Extract the (x, y) coordinate from the center of the cell holding the provided text.  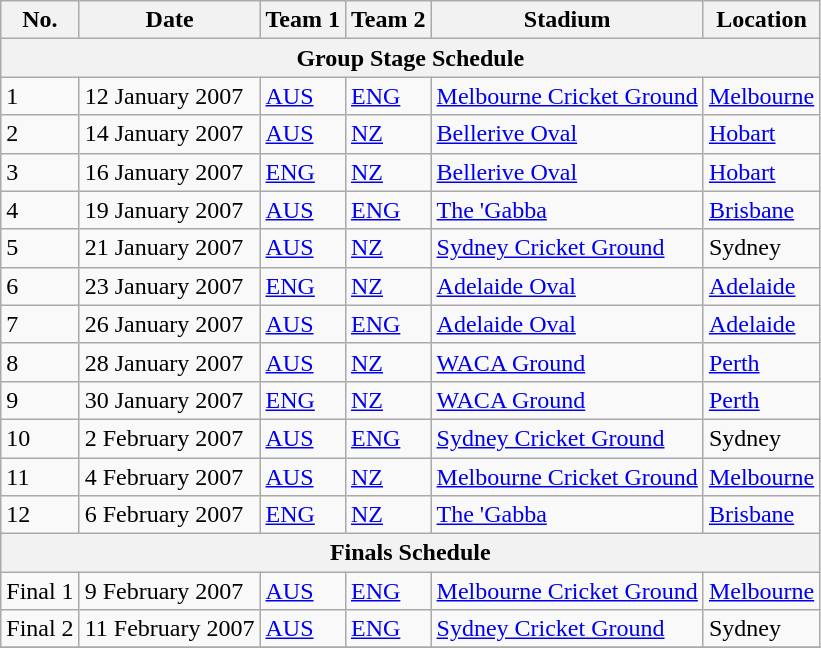
Date (170, 20)
8 (40, 362)
23 January 2007 (170, 286)
6 (40, 286)
No. (40, 20)
12 (40, 515)
Stadium (567, 20)
4 February 2007 (170, 477)
16 January 2007 (170, 172)
19 January 2007 (170, 210)
Final 1 (40, 591)
2 (40, 134)
Team 1 (303, 20)
12 January 2007 (170, 96)
Location (761, 20)
28 January 2007 (170, 362)
30 January 2007 (170, 400)
26 January 2007 (170, 324)
Team 2 (388, 20)
10 (40, 438)
14 January 2007 (170, 134)
4 (40, 210)
21 January 2007 (170, 248)
6 February 2007 (170, 515)
7 (40, 324)
Group Stage Schedule (410, 58)
Final 2 (40, 629)
9 February 2007 (170, 591)
5 (40, 248)
3 (40, 172)
2 February 2007 (170, 438)
11 February 2007 (170, 629)
Finals Schedule (410, 553)
11 (40, 477)
1 (40, 96)
9 (40, 400)
